Return (X, Y) of the center of cell containing provided text 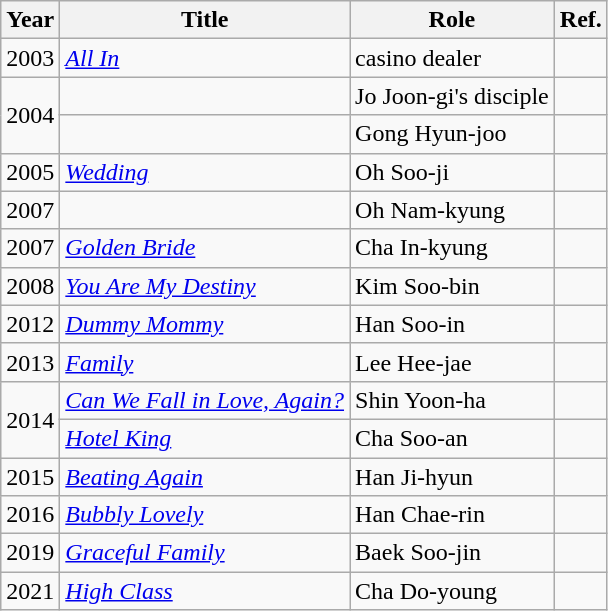
Cha Soo-an (452, 438)
2013 (30, 362)
Han Soo-in (452, 324)
2019 (30, 553)
Bubbly Lovely (205, 515)
2003 (30, 58)
Role (452, 20)
Year (30, 20)
2004 (30, 115)
Oh Soo-ji (452, 172)
Graceful Family (205, 553)
2014 (30, 419)
You Are My Destiny (205, 286)
2012 (30, 324)
Cha Do-young (452, 591)
High Class (205, 591)
Han Ji-hyun (452, 477)
2021 (30, 591)
Wedding (205, 172)
Kim Soo-bin (452, 286)
Hotel King (205, 438)
Gong Hyun-joo (452, 134)
2005 (30, 172)
Cha In-kyung (452, 248)
Shin Yoon-ha (452, 400)
Can We Fall in Love, Again? (205, 400)
Jo Joon-gi's disciple (452, 96)
Oh Nam-kyung (452, 210)
All In (205, 58)
Beating Again (205, 477)
2015 (30, 477)
2008 (30, 286)
Golden Bride (205, 248)
Lee Hee-jae (452, 362)
casino dealer (452, 58)
Baek Soo-jin (452, 553)
Han Chae-rin (452, 515)
Dummy Mommy (205, 324)
Family (205, 362)
Ref. (580, 20)
Title (205, 20)
2016 (30, 515)
